Provide the (X, Y) coordinate of the cell's center where the given text is located.  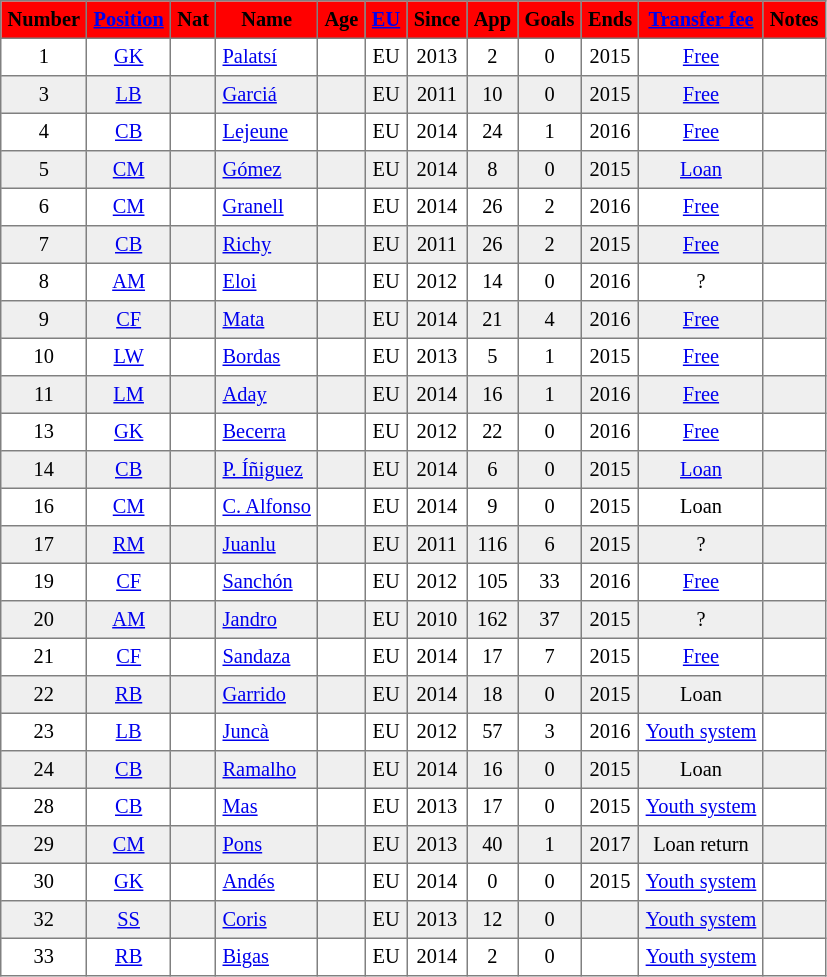
Bordas (267, 357)
LW (129, 357)
Palatsí (267, 57)
Ramalho (267, 770)
28 (44, 807)
Granell (267, 207)
Age (342, 20)
Lejeune (267, 132)
162 (492, 620)
37 (550, 620)
Becerra (267, 432)
13 (44, 432)
105 (492, 582)
Garrido (267, 695)
40 (492, 845)
19 (44, 582)
116 (492, 545)
RM (129, 545)
Juncà (267, 732)
29 (44, 845)
Coris (267, 920)
32 (44, 920)
Notes (794, 20)
Goals (550, 20)
Eloi (267, 282)
Mata (267, 320)
Bigas (267, 957)
Since (437, 20)
Juanlu (267, 545)
Gómez (267, 170)
Mas (267, 807)
12 (492, 920)
2017 (610, 845)
Loan return (701, 845)
2010 (437, 620)
SS (129, 920)
App (492, 20)
Jandro (267, 620)
30 (44, 882)
23 (44, 732)
18 (492, 695)
Name (267, 20)
Andés (267, 882)
20 (44, 620)
Sanchón (267, 582)
Transfer fee (701, 20)
11 (44, 395)
Number (44, 20)
Garciá (267, 95)
Aday (267, 395)
Sandaza (267, 657)
Richy (267, 245)
57 (492, 732)
Pons (267, 845)
C. Alfonso (267, 507)
Position (129, 20)
LM (129, 395)
Ends (610, 20)
P. Íñiguez (267, 470)
Nat (194, 20)
